Identify which cell holds the provided text, then report its [x, y] central coordinate. 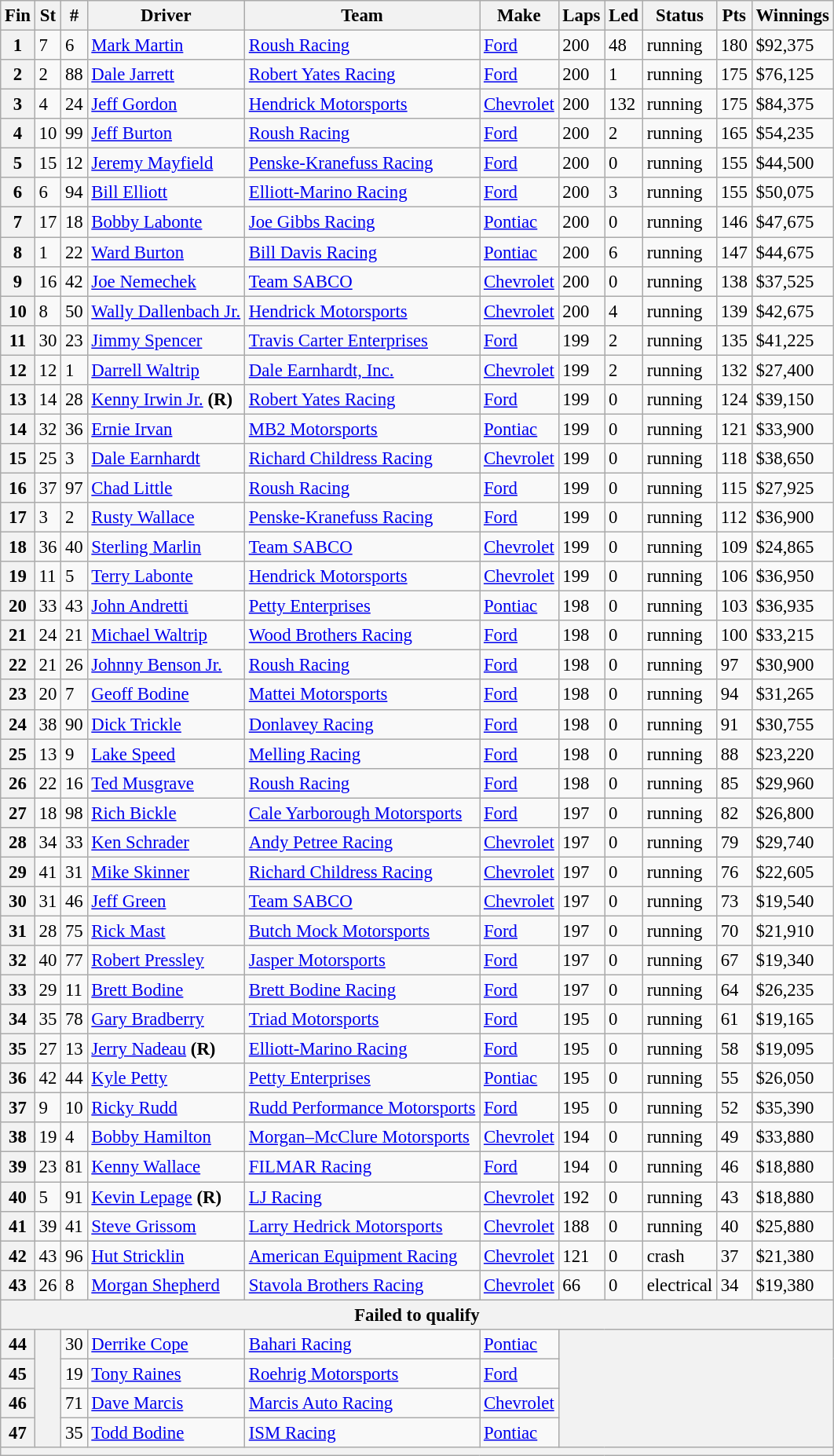
99 [74, 134]
Todd Bodine [166, 1432]
124 [733, 400]
$19,340 [792, 960]
58 [733, 1049]
48 [624, 46]
$30,755 [792, 724]
Joe Gibbs Racing [361, 222]
Derrike Cope [166, 1344]
Robert Pressley [166, 960]
Jasper Motorsports [361, 960]
Dale Earnhardt, Inc. [361, 370]
Geoff Bodine [166, 695]
98 [74, 813]
John Andretti [166, 606]
$26,235 [792, 990]
Kevin Lepage (R) [166, 1197]
Brett Bodine [166, 990]
Mike Skinner [166, 872]
Terry Labonte [166, 576]
$33,215 [792, 635]
Butch Mock Motorsports [361, 931]
Marcis Auto Racing [361, 1403]
146 [733, 222]
66 [581, 1285]
$36,935 [792, 606]
79 [733, 843]
$33,880 [792, 1138]
82 [733, 813]
Kyle Petty [166, 1078]
Joe Nemechek [166, 281]
$42,675 [792, 311]
47 [18, 1432]
Rick Mast [166, 931]
139 [733, 311]
96 [74, 1256]
$33,900 [792, 429]
Chad Little [166, 488]
$26,050 [792, 1078]
$29,960 [792, 783]
115 [733, 488]
Wally Dallenbach Jr. [166, 311]
Ward Burton [166, 252]
Dale Jarrett [166, 75]
Rudd Performance Motorsports [361, 1108]
Johnny Benson Jr. [166, 665]
Team [361, 16]
$92,375 [792, 46]
Rusty Wallace [166, 518]
$38,650 [792, 459]
$25,880 [792, 1226]
Dave Marcis [166, 1403]
64 [733, 990]
$27,400 [792, 370]
Andy Petree Racing [361, 843]
Failed to qualify [417, 1315]
Steve Grissom [166, 1226]
Bobby Labonte [166, 222]
MB2 Motorsports [361, 429]
Dale Earnhardt [166, 459]
$19,540 [792, 902]
135 [733, 340]
55 [733, 1078]
Melling Racing [361, 754]
81 [74, 1167]
American Equipment Racing [361, 1256]
$54,235 [792, 134]
Donlavey Racing [361, 724]
$44,500 [792, 163]
electrical [679, 1285]
Jerry Nadeau (R) [166, 1049]
78 [74, 1019]
Ted Musgrave [166, 783]
Michael Waltrip [166, 635]
118 [733, 459]
Fin [18, 16]
70 [733, 931]
50 [74, 311]
Driver [166, 16]
Morgan–McClure Motorsports [361, 1138]
$19,095 [792, 1049]
$29,740 [792, 843]
# [74, 16]
Ken Schrader [166, 843]
71 [74, 1403]
Brett Bodine Racing [361, 990]
$19,380 [792, 1285]
St [47, 16]
109 [733, 547]
Darrell Waltrip [166, 370]
$31,265 [792, 695]
76 [733, 872]
$39,150 [792, 400]
Hut Stricklin [166, 1256]
Roehrig Motorsports [361, 1374]
$84,375 [792, 104]
Rich Bickle [166, 813]
$22,605 [792, 872]
Ernie Irvan [166, 429]
100 [733, 635]
Jeff Burton [166, 134]
Lake Speed [166, 754]
Travis Carter Enterprises [361, 340]
Kenny Wallace [166, 1167]
Bill Davis Racing [361, 252]
$47,675 [792, 222]
$36,900 [792, 518]
Stavola Brothers Racing [361, 1285]
147 [733, 252]
FILMAR Racing [361, 1167]
Led [624, 16]
Make [519, 16]
Winnings [792, 16]
Mattei Motorsports [361, 695]
Mark Martin [166, 46]
49 [733, 1138]
Bill Elliott [166, 192]
45 [18, 1374]
138 [733, 281]
$21,910 [792, 931]
85 [733, 783]
LJ Racing [361, 1197]
103 [733, 606]
$24,865 [792, 547]
ISM Racing [361, 1432]
Jimmy Spencer [166, 340]
$35,390 [792, 1108]
106 [733, 576]
52 [733, 1108]
$44,675 [792, 252]
67 [733, 960]
Tony Raines [166, 1374]
Larry Hedrick Motorsports [361, 1226]
Jeff Gordon [166, 104]
Morgan Shepherd [166, 1285]
$30,900 [792, 665]
$19,165 [792, 1019]
Kenny Irwin Jr. (R) [166, 400]
$36,950 [792, 576]
73 [733, 902]
61 [733, 1019]
$37,525 [792, 281]
Gary Bradberry [166, 1019]
75 [74, 931]
Triad Motorsports [361, 1019]
$27,925 [792, 488]
$26,800 [792, 813]
180 [733, 46]
188 [581, 1226]
112 [733, 518]
$76,125 [792, 75]
crash [679, 1256]
Ricky Rudd [166, 1108]
Wood Brothers Racing [361, 635]
Laps [581, 16]
Status [679, 16]
90 [74, 724]
$21,380 [792, 1256]
Jeff Green [166, 902]
$23,220 [792, 754]
Cale Yarborough Motorsports [361, 813]
Pts [733, 16]
Bobby Hamilton [166, 1138]
77 [74, 960]
Bahari Racing [361, 1344]
$50,075 [792, 192]
Dick Trickle [166, 724]
Jeremy Mayfield [166, 163]
192 [581, 1197]
165 [733, 134]
$41,225 [792, 340]
Sterling Marlin [166, 547]
